Detect which cell encompasses the target text, then output its [x, y] center coordinate. 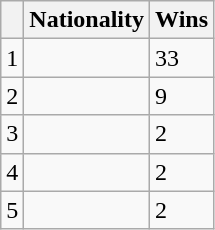
Wins [182, 20]
1 [12, 58]
4 [12, 172]
Nationality [87, 20]
5 [12, 210]
33 [182, 58]
3 [12, 134]
9 [182, 96]
